Search for the cell housing the specified text and yield its [x, y] center coordinate. 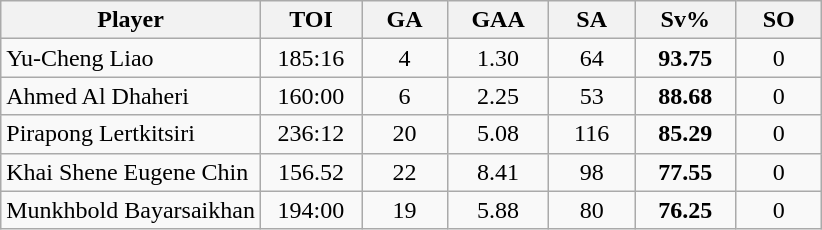
GA [405, 20]
116 [592, 134]
Khai Shene Eugene Chin [131, 172]
1.30 [498, 58]
Munkhbold Bayarsaikhan [131, 210]
SO [779, 20]
2.25 [498, 96]
GAA [498, 20]
8.41 [498, 172]
88.68 [686, 96]
Player [131, 20]
4 [405, 58]
160:00 [310, 96]
194:00 [310, 210]
SA [592, 20]
22 [405, 172]
TOI [310, 20]
80 [592, 210]
6 [405, 96]
19 [405, 210]
93.75 [686, 58]
98 [592, 172]
Sv% [686, 20]
76.25 [686, 210]
Pirapong Lertkitsiri [131, 134]
53 [592, 96]
185:16 [310, 58]
64 [592, 58]
5.88 [498, 210]
Ahmed Al Dhaheri [131, 96]
77.55 [686, 172]
236:12 [310, 134]
85.29 [686, 134]
156.52 [310, 172]
20 [405, 134]
5.08 [498, 134]
Yu-Cheng Liao [131, 58]
